For the text-containing cell, return its midpoint in (x, y) coordinate format. 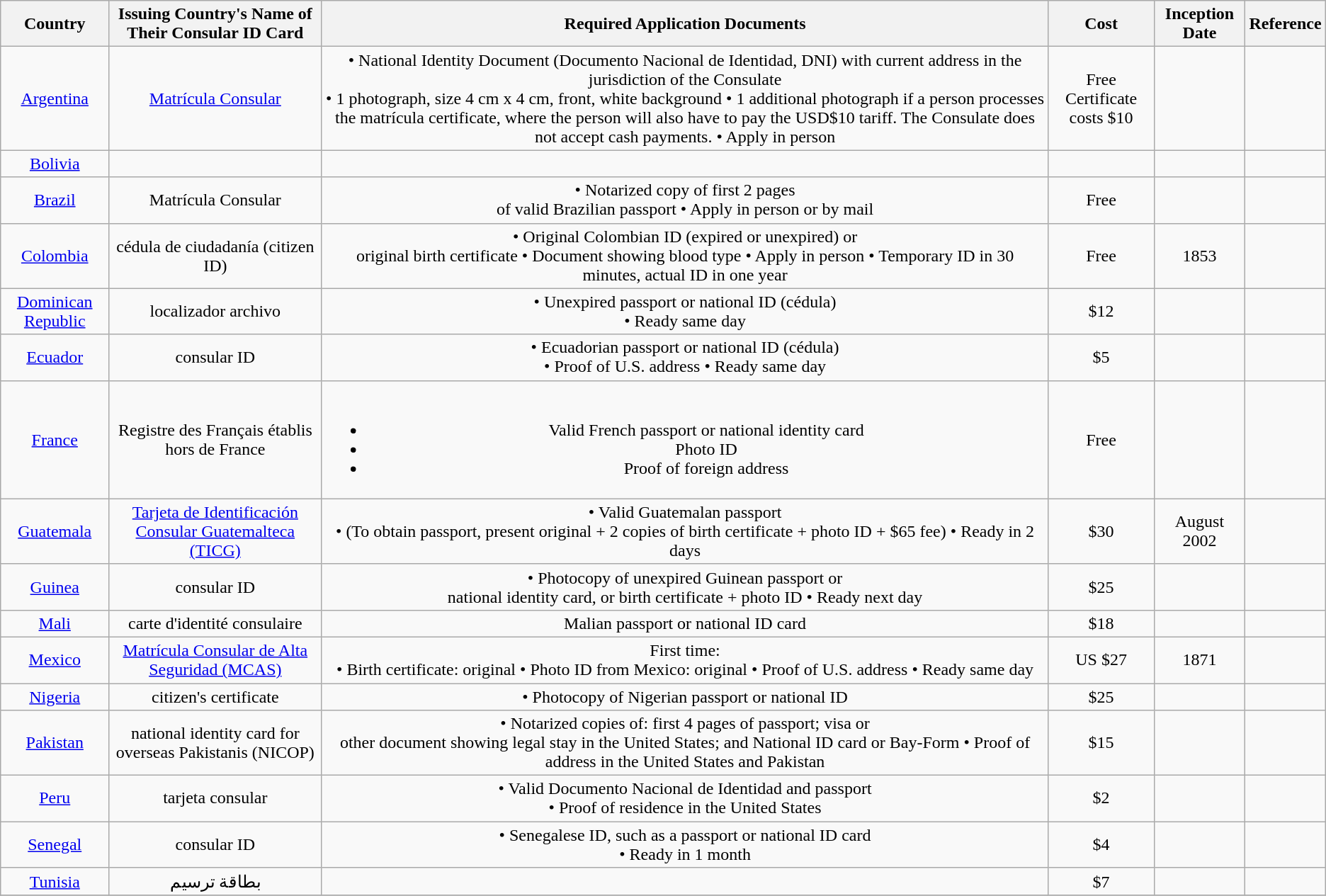
• Unexpired passport or national ID (cédula)• Ready same day (685, 312)
• Ecuadorian passport or national ID (cédula)• Proof of U.S. address • Ready same day (685, 357)
• Valid Documento Nacional de Identidad and passport• Proof of residence in the United States (685, 799)
Malian passport or national ID card (685, 623)
First time:• Birth certificate: original • Photo ID from Mexico: original • Proof of U.S. address • Ready same day (685, 660)
tarjeta consular (215, 799)
Required Application Documents (685, 24)
carte d'identité consulaire (215, 623)
Bolivia (55, 164)
Country (55, 24)
1853 (1200, 256)
citizen's certificate (215, 696)
Matrícula Consular de Alta Seguridad (MCAS) (215, 660)
$2 (1101, 799)
national identity card for overseas Pakistanis (NICOP) (215, 743)
Colombia (55, 256)
بطاقة ترسيم (215, 882)
Inception Date (1200, 24)
• Senegalese ID, such as a passport or national ID card• Ready in 1 month (685, 844)
US $27 (1101, 660)
France (55, 439)
Valid French passport or national identity cardPhoto IDProof of foreign address (685, 439)
• Valid Guatemalan passport• (To obtain passport, present original + 2 copies of birth certificate + photo ID + $65 fee) • Ready in 2 days (685, 531)
$18 (1101, 623)
Brazil (55, 200)
Dominican Republic (55, 312)
Nigeria (55, 696)
$12 (1101, 312)
Tarjeta de Identificación Consular Guatemalteca (TICG) (215, 531)
Peru (55, 799)
Mexico (55, 660)
$30 (1101, 531)
Guinea (55, 586)
$7 (1101, 882)
Tunisia (55, 882)
1871 (1200, 660)
localizador archivo (215, 312)
cédula de ciudadanía (citizen ID) (215, 256)
Issuing Country's Name of Their Consular ID Card (215, 24)
Argentina (55, 98)
Ecuador (55, 357)
$5 (1101, 357)
Cost (1101, 24)
FreeCertificate costs $10 (1101, 98)
$4 (1101, 844)
• Photocopy of Nigerian passport or national ID (685, 696)
• Notarized copy of first 2 pagesof valid Brazilian passport • Apply in person or by mail (685, 200)
August 2002 (1200, 531)
Senegal (55, 844)
Mali (55, 623)
• Photocopy of unexpired Guinean passport ornational identity card, or birth certificate + photo ID • Ready next day (685, 586)
Pakistan (55, 743)
$15 (1101, 743)
Registre des Français établis hors de France (215, 439)
Guatemala (55, 531)
Reference (1285, 24)
